Output the [X, Y] coordinate of the center of the cell containing the given text.  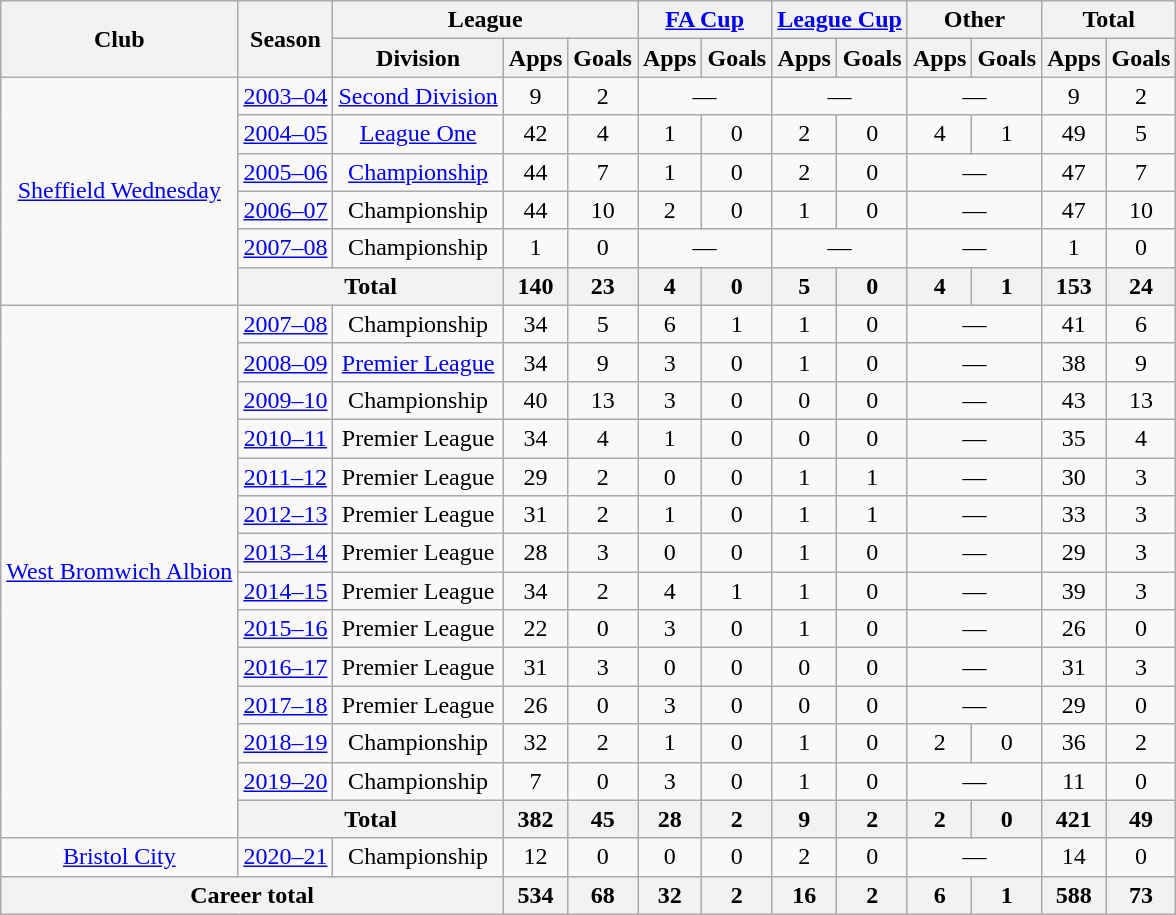
14 [1074, 857]
11 [1074, 781]
68 [603, 895]
2016–17 [286, 667]
42 [535, 134]
Other [974, 20]
22 [535, 629]
League [486, 20]
140 [535, 286]
2017–18 [286, 705]
45 [603, 819]
2015–16 [286, 629]
43 [1074, 400]
2008–09 [286, 362]
2011–12 [286, 477]
534 [535, 895]
2014–15 [286, 591]
2019–20 [286, 781]
League One [418, 134]
382 [535, 819]
24 [1141, 286]
35 [1074, 438]
36 [1074, 743]
2005–06 [286, 172]
Sheffield Wednesday [120, 191]
23 [603, 286]
2020–21 [286, 857]
40 [535, 400]
16 [804, 895]
2013–14 [286, 553]
2012–13 [286, 515]
League Cup [840, 20]
38 [1074, 362]
Division [418, 58]
Second Division [418, 96]
2010–11 [286, 438]
Club [120, 39]
588 [1074, 895]
421 [1074, 819]
30 [1074, 477]
2018–19 [286, 743]
2006–07 [286, 210]
2003–04 [286, 96]
FA Cup [705, 20]
Bristol City [120, 857]
41 [1074, 324]
12 [535, 857]
73 [1141, 895]
Season [286, 39]
33 [1074, 515]
153 [1074, 286]
West Bromwich Albion [120, 572]
39 [1074, 591]
Career total [252, 895]
2009–10 [286, 400]
2004–05 [286, 134]
